Return the [x, y] coordinate for the center point of the cell that contains the specified text.  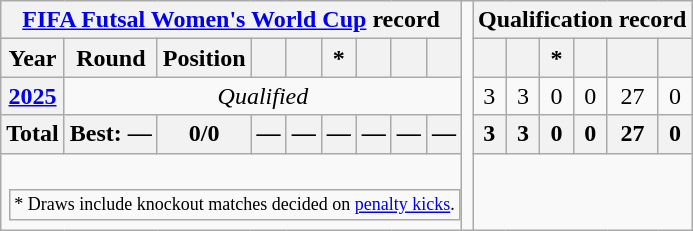
Best: — [110, 134]
Qualification record [582, 20]
Year [33, 58]
Position [204, 58]
2025 [33, 96]
Qualified [262, 96]
Round [110, 58]
0/0 [204, 134]
Total [33, 134]
FIFA Futsal Women's World Cup record [232, 20]
